Pinpoint the cell where the given text exists, returning its (X, Y) midpoint coordinate. 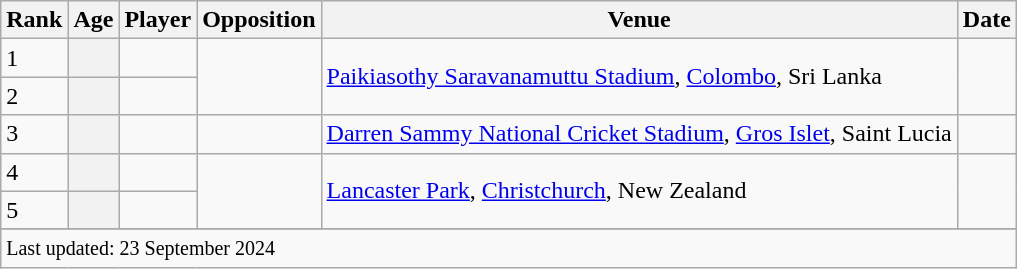
3 (34, 134)
4 (34, 172)
5 (34, 210)
Date (986, 20)
1 (34, 58)
Last updated: 23 September 2024 (509, 248)
Paikiasothy Saravanamuttu Stadium, Colombo, Sri Lanka (639, 77)
Lancaster Park, Christchurch, New Zealand (639, 191)
Player (158, 20)
Age (94, 20)
Venue (639, 20)
Darren Sammy National Cricket Stadium, Gros Islet, Saint Lucia (639, 134)
Rank (34, 20)
2 (34, 96)
Opposition (259, 20)
